Capture the cell that displays the provided text and extract its (X, Y) central coordinate. 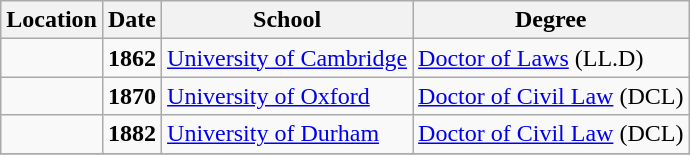
1870 (132, 96)
Doctor of Laws (LL.D) (551, 58)
Location (52, 20)
Date (132, 20)
University of Durham (288, 134)
University of Oxford (288, 96)
University of Cambridge (288, 58)
1882 (132, 134)
1862 (132, 58)
Degree (551, 20)
School (288, 20)
